Search for the cell housing the specified text and yield its (X, Y) center coordinate. 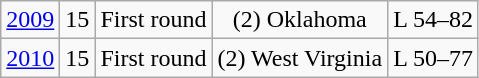
2010 (30, 58)
2009 (30, 20)
L 54–82 (434, 20)
(2) West Virginia (300, 58)
(2) Oklahoma (300, 20)
L 50–77 (434, 58)
